Determine the (x, y) coordinate at the center of the cell enclosing the given text.  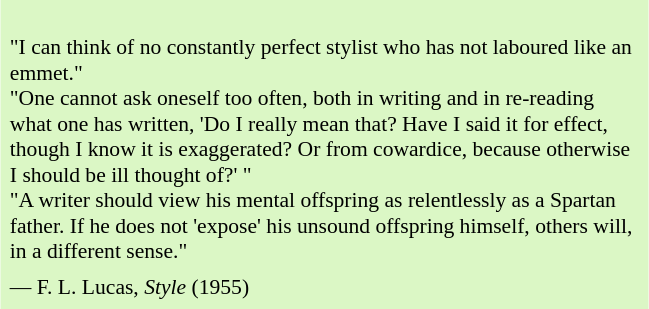
― F. L. Lucas, Style (1955) (324, 287)
